Detect which cell encompasses the target text, then output its (X, Y) center coordinate. 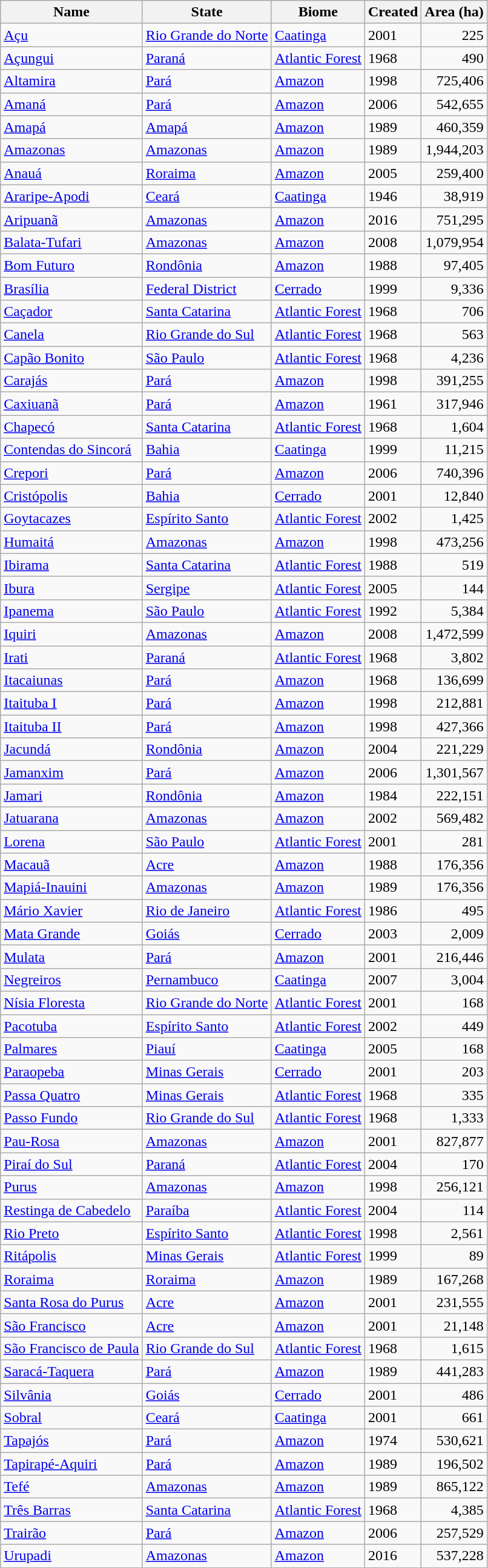
1,079,954 (454, 242)
519 (454, 565)
Jamari (71, 796)
Purus (71, 1187)
Carajás (71, 381)
222,151 (454, 796)
Jatuarana (71, 819)
1,425 (454, 519)
441,283 (454, 1371)
Piauí (207, 1049)
170 (454, 1164)
Goytacazes (71, 519)
Santa Rosa do Purus (71, 1302)
706 (454, 312)
Mário Xavier (71, 911)
Brasília (71, 289)
State (207, 12)
Itaituba II (71, 726)
Chapecó (71, 427)
Aripuanã (71, 219)
11,215 (454, 450)
Paraíba (207, 1210)
563 (454, 335)
Contendas do Sincorá (71, 450)
97,405 (454, 265)
460,359 (454, 127)
391,255 (454, 381)
Sergipe (207, 588)
Negreiros (71, 980)
537,228 (454, 1556)
1,472,599 (454, 634)
Lorena (71, 842)
Mata Grande (71, 934)
38,919 (454, 196)
Altamira (71, 81)
Passo Fundo (71, 1118)
Passa Quatro (71, 1095)
Trairão (71, 1533)
1974 (394, 1441)
259,400 (454, 173)
1,604 (454, 427)
Itaituba I (71, 703)
569,482 (454, 819)
21,148 (454, 1325)
449 (454, 1026)
Paraopeba (71, 1072)
1,615 (454, 1348)
490 (454, 58)
725,406 (454, 81)
1,333 (454, 1118)
9,336 (454, 289)
Nísia Floresta (71, 1003)
Itacaiunas (71, 680)
Tapajós (71, 1441)
827,877 (454, 1141)
Mapiá-Inauini (71, 888)
473,256 (454, 542)
Pau-Rosa (71, 1141)
Capão Bonito (71, 358)
530,621 (454, 1441)
Ipanema (71, 611)
Area (ha) (454, 12)
Cristópolis (71, 496)
495 (454, 911)
Caçador (71, 312)
1946 (394, 196)
740,396 (454, 473)
Caxiuanã (71, 404)
3,004 (454, 980)
1986 (394, 911)
221,229 (454, 749)
Urupadi (71, 1556)
Açu (71, 35)
225 (454, 35)
1,944,203 (454, 150)
2,009 (454, 934)
486 (454, 1394)
257,529 (454, 1533)
196,502 (454, 1464)
Sobral (71, 1418)
5,384 (454, 611)
Rio Preto (71, 1233)
Silvânia (71, 1394)
2007 (394, 980)
256,121 (454, 1187)
Amaná (71, 104)
Pacotuba (71, 1026)
212,881 (454, 703)
865,122 (454, 1487)
Created (394, 12)
Balata-Tufari (71, 242)
114 (454, 1210)
Ibirama (71, 565)
1,301,567 (454, 772)
Restinga de Cabedelo (71, 1210)
Três Barras (71, 1510)
203 (454, 1072)
Iquiri (71, 634)
1992 (394, 611)
427,366 (454, 726)
Ibura (71, 588)
751,295 (454, 219)
Piraí do Sul (71, 1164)
335 (454, 1095)
Canela (71, 335)
1984 (394, 796)
Pernambuco (207, 980)
144 (454, 588)
Tapirapé-Aquiri (71, 1464)
89 (454, 1256)
Irati (71, 657)
Açungui (71, 58)
São Francisco (71, 1325)
4,236 (454, 358)
Ritápolis (71, 1256)
231,555 (454, 1302)
Crepori (71, 473)
Palmares (71, 1049)
2,561 (454, 1233)
2003 (394, 934)
281 (454, 842)
Biome (318, 12)
Mulata (71, 957)
Rio de Janeiro (207, 911)
São Francisco de Paula (71, 1348)
Federal District (207, 289)
136,699 (454, 680)
Humaitá (71, 542)
Anauá (71, 173)
12,840 (454, 496)
Macauã (71, 865)
Tefé (71, 1487)
Name (71, 12)
Jamanxim (71, 772)
542,655 (454, 104)
317,946 (454, 404)
167,268 (454, 1279)
1961 (394, 404)
661 (454, 1418)
216,446 (454, 957)
Bom Futuro (71, 265)
Araripe-Apodi (71, 196)
Jacundá (71, 749)
3,802 (454, 657)
4,385 (454, 1510)
Saracá-Taquera (71, 1371)
